Scan for the cell matching the given text and deliver its [X, Y] coordinate at center. 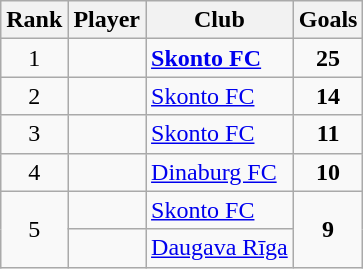
14 [328, 96]
5 [34, 229]
Dinaburg FC [220, 172]
Daugava Rīga [220, 248]
2 [34, 96]
Rank [34, 20]
Player [107, 20]
9 [328, 229]
25 [328, 58]
1 [34, 58]
Club [220, 20]
10 [328, 172]
Goals [328, 20]
11 [328, 134]
4 [34, 172]
3 [34, 134]
